Search for the cell housing the specified text and yield its (x, y) center coordinate. 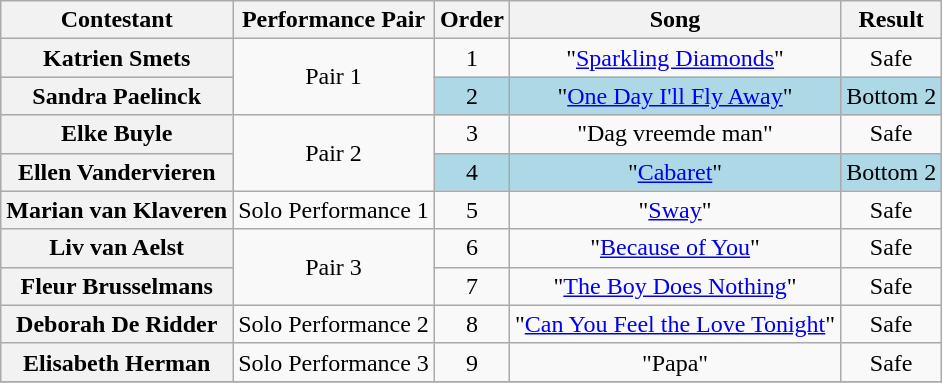
"Because of You" (674, 248)
Marian van Klaveren (117, 210)
Order (472, 20)
Katrien Smets (117, 58)
Solo Performance 3 (334, 362)
5 (472, 210)
Pair 3 (334, 267)
"Sparkling Diamonds" (674, 58)
"Sway" (674, 210)
"Cabaret" (674, 172)
4 (472, 172)
7 (472, 286)
Pair 2 (334, 153)
Liv van Aelst (117, 248)
"One Day I'll Fly Away" (674, 96)
"Dag vreemde man" (674, 134)
"Papa" (674, 362)
1 (472, 58)
Ellen Vandervieren (117, 172)
Fleur Brusselmans (117, 286)
Solo Performance 2 (334, 324)
Deborah De Ridder (117, 324)
Solo Performance 1 (334, 210)
Contestant (117, 20)
Pair 1 (334, 77)
9 (472, 362)
Performance Pair (334, 20)
Song (674, 20)
3 (472, 134)
6 (472, 248)
Sandra Paelinck (117, 96)
8 (472, 324)
Result (892, 20)
"The Boy Does Nothing" (674, 286)
Elke Buyle (117, 134)
Elisabeth Herman (117, 362)
"Can You Feel the Love Tonight" (674, 324)
2 (472, 96)
